Identify which cell holds the provided text, then report its (x, y) central coordinate. 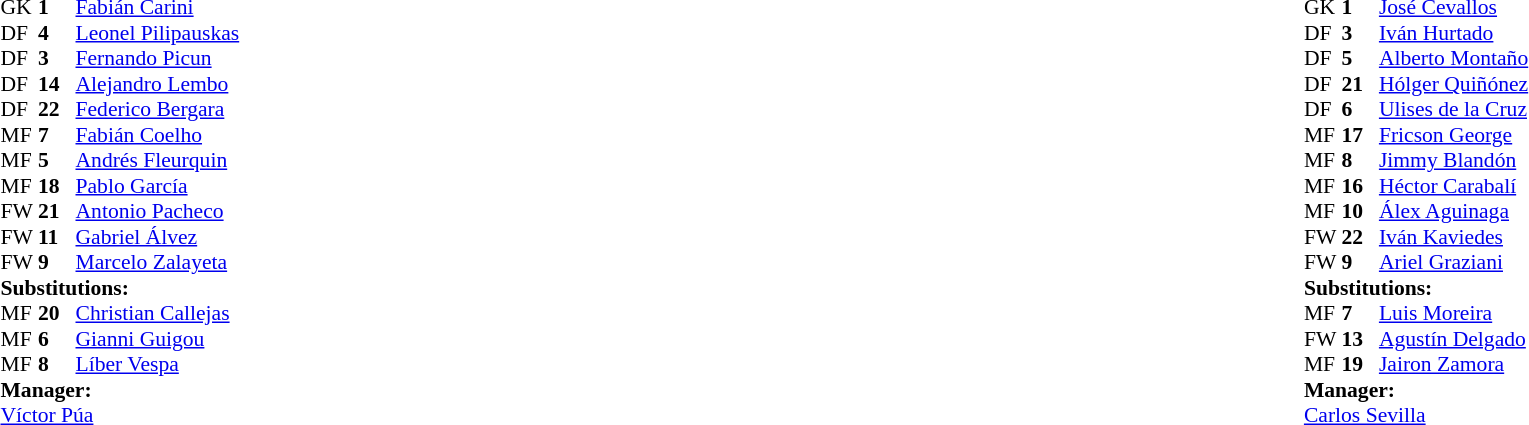
11 (57, 237)
Manager: (120, 390)
Leonel Pilipauskas (158, 33)
10 (1360, 211)
Federico Bergara (158, 109)
Líber Vespa (158, 365)
Antonio Pacheco (158, 211)
19 (1360, 365)
Fabián Coelho (158, 135)
Fernando Picun (158, 59)
Pablo García (158, 186)
4 (57, 33)
17 (1360, 135)
Christian Callejas (158, 313)
Marcelo Zalayeta (158, 263)
Substitutions: (120, 288)
18 (57, 186)
Andrés Fleurquin (158, 161)
Alejandro Lembo (158, 84)
14 (57, 84)
16 (1360, 186)
13 (1360, 339)
Gianni Guigou (158, 339)
20 (57, 313)
Gabriel Álvez (158, 237)
